Locate the cell with the specified text and output its [x, y] center coordinate. 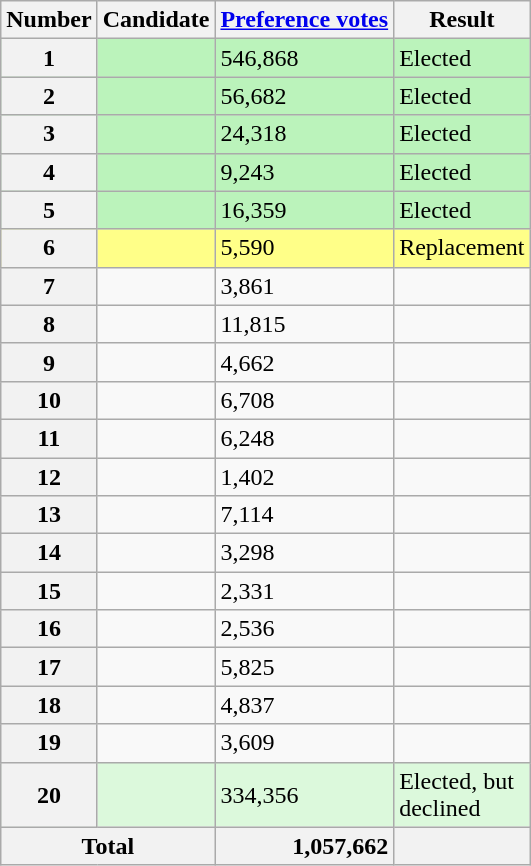
Total [108, 846]
5 [49, 210]
8 [49, 324]
Candidate [156, 20]
3 [49, 134]
3,298 [304, 553]
17 [49, 667]
2,536 [304, 629]
Number [49, 20]
5,825 [304, 667]
11,815 [304, 324]
6 [49, 248]
20 [49, 794]
13 [49, 515]
9 [49, 362]
16 [49, 629]
56,682 [304, 96]
7,114 [304, 515]
6,248 [304, 438]
1,057,662 [304, 846]
4,662 [304, 362]
11 [49, 438]
4 [49, 172]
18 [49, 705]
6,708 [304, 400]
9,243 [304, 172]
15 [49, 591]
Elected, butdeclined [462, 794]
334,356 [304, 794]
16,359 [304, 210]
19 [49, 743]
1,402 [304, 477]
4,837 [304, 705]
3,609 [304, 743]
2 [49, 96]
2,331 [304, 591]
546,868 [304, 58]
1 [49, 58]
12 [49, 477]
5,590 [304, 248]
Preference votes [304, 20]
7 [49, 286]
3,861 [304, 286]
24,318 [304, 134]
Replacement [462, 248]
14 [49, 553]
Result [462, 20]
10 [49, 400]
